Output the (x, y) coordinate of the center of the cell containing the given text.  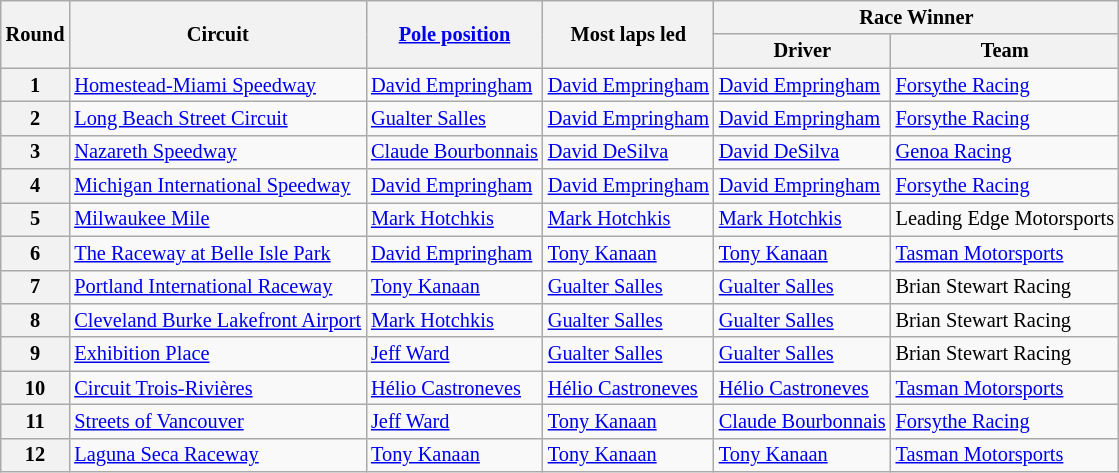
Team (1005, 51)
10 (36, 388)
Exhibition Place (218, 354)
2 (36, 118)
1 (36, 85)
Cleveland Burke Lakefront Airport (218, 320)
Pole position (454, 34)
9 (36, 354)
7 (36, 287)
Milwaukee Mile (218, 219)
The Raceway at Belle Isle Park (218, 253)
Race Winner (916, 17)
Streets of Vancouver (218, 421)
6 (36, 253)
Homestead-Miami Speedway (218, 85)
Long Beach Street Circuit (218, 118)
4 (36, 186)
Nazareth Speedway (218, 152)
Driver (802, 51)
5 (36, 219)
Genoa Racing (1005, 152)
Michigan International Speedway (218, 186)
Circuit (218, 34)
11 (36, 421)
Most laps led (628, 34)
3 (36, 152)
Leading Edge Motorsports (1005, 219)
Round (36, 34)
Laguna Seca Raceway (218, 455)
Circuit Trois-Rivières (218, 388)
Portland International Raceway (218, 287)
12 (36, 455)
8 (36, 320)
